Find where the given text appears and provide that cell's center as (X, Y) coordinate. 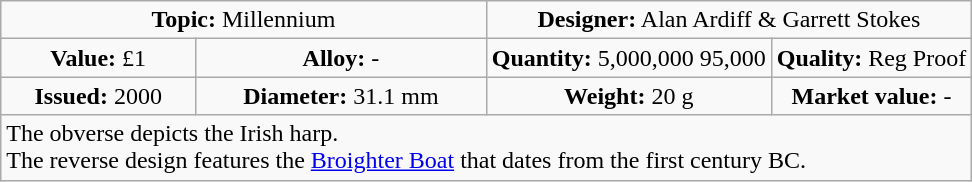
Value: £1 (98, 58)
Quantity: 5,000,000 95,000 (628, 58)
The obverse depicts the Irish harp.The reverse design features the Broighter Boat that dates from the first century BC. (486, 148)
Issued: 2000 (98, 96)
Weight: 20 g (628, 96)
Quality: Reg Proof (871, 58)
Alloy: - (342, 58)
Designer: Alan Ardiff & Garrett Stokes (728, 20)
Market value: - (871, 96)
Topic: Millennium (244, 20)
Diameter: 31.1 mm (342, 96)
